Find where the given text appears and provide that cell's center as [X, Y] coordinate. 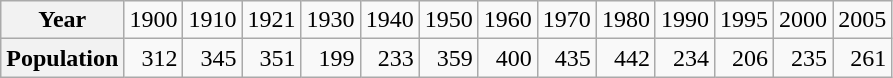
400 [508, 58]
1910 [212, 20]
2000 [804, 20]
1970 [566, 20]
261 [862, 58]
359 [448, 58]
1930 [330, 20]
1995 [744, 20]
345 [212, 58]
206 [744, 58]
1900 [154, 20]
234 [684, 58]
Year [62, 20]
Population [62, 58]
2005 [862, 20]
1960 [508, 20]
442 [626, 58]
1950 [448, 20]
233 [390, 58]
1921 [272, 20]
351 [272, 58]
435 [566, 58]
312 [154, 58]
1990 [684, 20]
1940 [390, 20]
235 [804, 58]
199 [330, 58]
1980 [626, 20]
